Search for the cell housing the specified text and yield its [x, y] center coordinate. 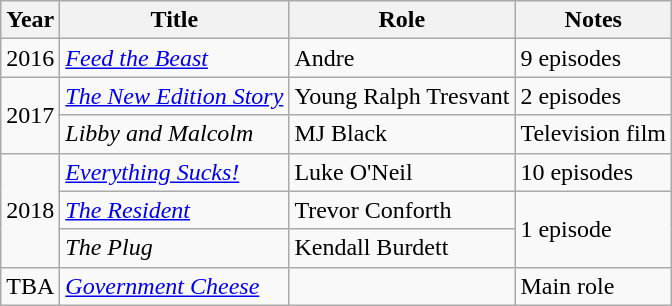
The Resident [174, 210]
Role [402, 20]
Television film [594, 134]
Andre [402, 58]
Trevor Conforth [402, 210]
Year [30, 20]
9 episodes [594, 58]
Everything Sucks! [174, 172]
Notes [594, 20]
Young Ralph Tresvant [402, 96]
10 episodes [594, 172]
Feed the Beast [174, 58]
2017 [30, 115]
Kendall Burdett [402, 248]
The New Edition Story [174, 96]
Government Cheese [174, 286]
Title [174, 20]
MJ Black [402, 134]
The Plug [174, 248]
TBA [30, 286]
2 episodes [594, 96]
2018 [30, 210]
Luke O'Neil [402, 172]
2016 [30, 58]
1 episode [594, 229]
Main role [594, 286]
Libby and Malcolm [174, 134]
